Find where the given text appears and provide that cell's center as [X, Y] coordinate. 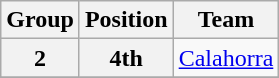
Calahorra [226, 58]
2 [40, 58]
Position [126, 20]
4th [126, 58]
Group [40, 20]
Team [226, 20]
